Scan for the cell matching the given text and deliver its [X, Y] coordinate at center. 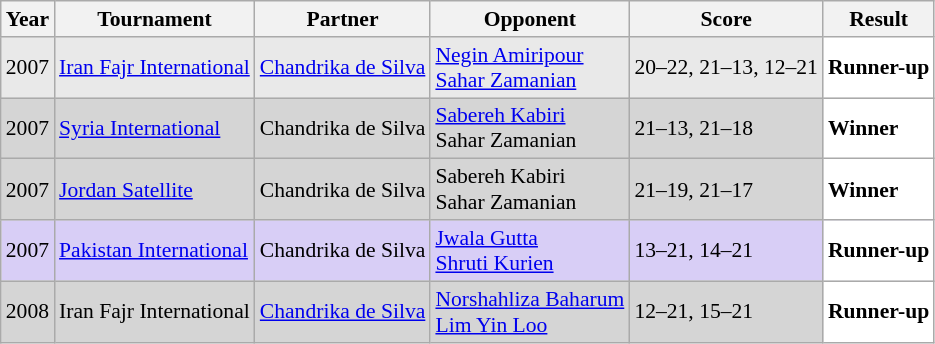
Norshahliza Baharum Lim Yin Loo [530, 312]
Pakistan International [154, 250]
21–13, 21–18 [726, 128]
Partner [343, 19]
Syria International [154, 128]
2008 [28, 312]
Jordan Satellite [154, 190]
13–21, 14–21 [726, 250]
Score [726, 19]
Negin Amiripour Sahar Zamanian [530, 68]
Opponent [530, 19]
Result [878, 19]
Tournament [154, 19]
Jwala Gutta Shruti Kurien [530, 250]
21–19, 21–17 [726, 190]
Year [28, 19]
20–22, 21–13, 12–21 [726, 68]
12–21, 15–21 [726, 312]
